Pinpoint the cell where the given text exists, returning its (x, y) midpoint coordinate. 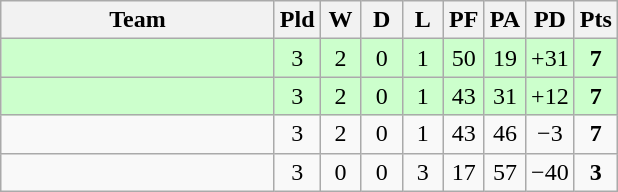
50 (464, 58)
D (382, 20)
46 (504, 134)
57 (504, 172)
PD (550, 20)
17 (464, 172)
19 (504, 58)
−40 (550, 172)
Pts (596, 20)
PA (504, 20)
Pld (297, 20)
L (422, 20)
−3 (550, 134)
PF (464, 20)
W (340, 20)
+31 (550, 58)
Team (138, 20)
+12 (550, 96)
31 (504, 96)
